Pinpoint the cell where the given text exists, returning its (X, Y) midpoint coordinate. 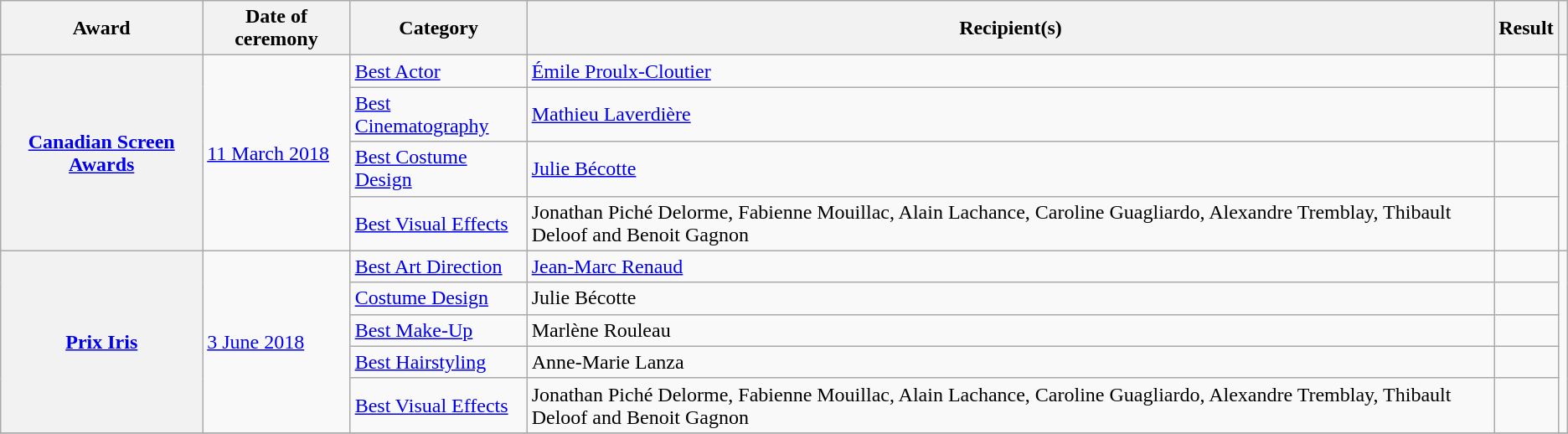
Prix Iris (102, 342)
Award (102, 28)
Jean-Marc Renaud (1010, 266)
Best Costume Design (439, 169)
Result (1526, 28)
Best Actor (439, 71)
Émile Proulx-Cloutier (1010, 71)
Anne-Marie Lanza (1010, 362)
Recipient(s) (1010, 28)
Best Hairstyling (439, 362)
Best Make-Up (439, 330)
Best Art Direction (439, 266)
Mathieu Laverdière (1010, 114)
3 June 2018 (276, 342)
Canadian Screen Awards (102, 152)
Date of ceremony (276, 28)
Costume Design (439, 298)
11 March 2018 (276, 152)
Marlène Rouleau (1010, 330)
Category (439, 28)
Best Cinematography (439, 114)
